Return the (x, y) coordinate for the center point of the cell that contains the specified text.  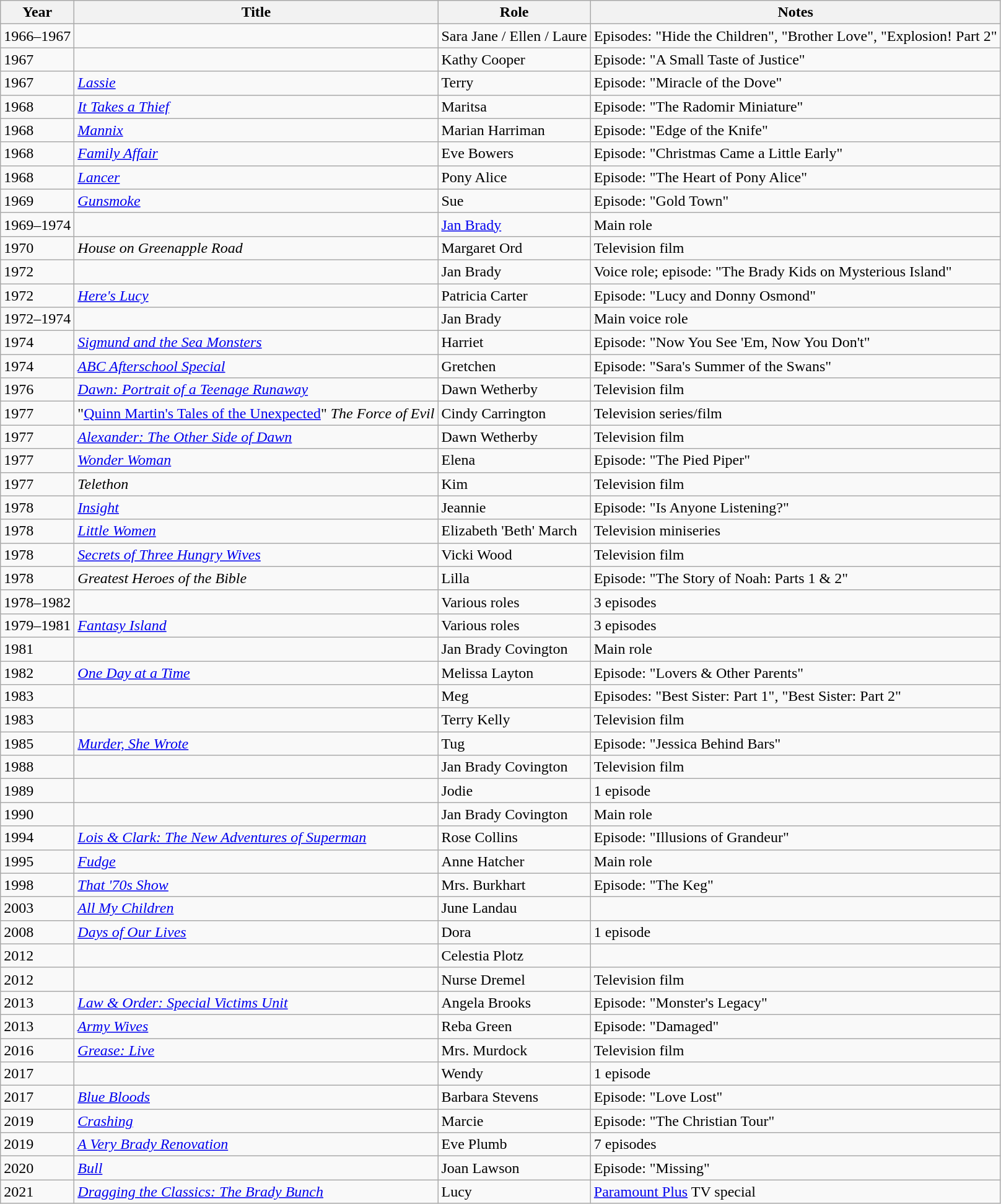
House on Greenapple Road (256, 248)
Angela Brooks (514, 1003)
Episode: "Missing" (795, 1168)
2020 (37, 1168)
Episode: "Edge of the Knife" (795, 130)
Mrs. Murdock (514, 1050)
Days of Our Lives (256, 932)
Episode: "Monster's Legacy" (795, 1003)
Episode: "Is Anyone Listening?" (795, 508)
Melissa Layton (514, 672)
Episode: "Illusions of Grandeur" (795, 838)
Barbara Stevens (514, 1097)
Episode: "A Small Taste of Justice" (795, 59)
Television miniseries (795, 531)
Maritsa (514, 107)
1994 (37, 838)
Wonder Woman (256, 460)
1990 (37, 814)
Dawn: Portrait of a Teenage Runaway (256, 390)
Lancer (256, 177)
Secrets of Three Hungry Wives (256, 555)
Elizabeth 'Beth' March (514, 531)
Sigmund and the Sea Monsters (256, 343)
Episode: "The Heart of Pony Alice" (795, 177)
Mannix (256, 130)
1969 (37, 201)
Greatest Heroes of the Bible (256, 578)
Family Affair (256, 154)
1979–1981 (37, 625)
Episode: "Damaged" (795, 1026)
Fudge (256, 861)
Episode: "Lucy and Donny Osmond" (795, 296)
2016 (37, 1050)
1995 (37, 861)
Celestia Plotz (514, 956)
It Takes a Thief (256, 107)
"Quinn Martin's Tales of the Unexpected" The Force of Evil (256, 413)
Here's Lucy (256, 296)
Patricia Carter (514, 296)
1981 (37, 649)
Episode: "Jessica Behind Bars" (795, 744)
Meg (514, 696)
Role (514, 12)
Title (256, 12)
Voice role; episode: "The Brady Kids on Mysterious Island" (795, 271)
Year (37, 12)
Elena (514, 460)
Marcie (514, 1121)
Lois & Clark: The New Adventures of Superman (256, 838)
Rose Collins (514, 838)
Vicki Wood (514, 555)
1998 (37, 885)
Notes (795, 12)
Episode: "Sara's Summer of the Swans" (795, 366)
Jodie (514, 791)
One Day at a Time (256, 672)
Sara Jane / Ellen / Laure (514, 36)
Insight (256, 508)
Episode: "Love Lost" (795, 1097)
Grease: Live (256, 1050)
Anne Hatcher (514, 861)
ABC Afterschool Special (256, 366)
Episode: "Gold Town" (795, 201)
Reba Green (514, 1026)
Episode: "Lovers & Other Parents" (795, 672)
Television series/film (795, 413)
Tug (514, 744)
Main voice role (795, 319)
Nurse Dremel (514, 979)
Law & Order: Special Victims Unit (256, 1003)
Cindy Carrington (514, 413)
Lucy (514, 1192)
Episode: "Christmas Came a Little Early" (795, 154)
2021 (37, 1192)
Terry (514, 83)
1970 (37, 248)
Murder, She Wrote (256, 744)
Fantasy Island (256, 625)
2003 (37, 908)
Jeannie (514, 508)
1976 (37, 390)
Paramount Plus TV special (795, 1192)
Margaret Ord (514, 248)
All My Children (256, 908)
Episode: "Miracle of the Dove" (795, 83)
Bull (256, 1168)
Episode: "The Keg" (795, 885)
Terry Kelly (514, 720)
1972–1974 (37, 319)
That '70s Show (256, 885)
Army Wives (256, 1026)
Crashing (256, 1121)
1982 (37, 672)
Pony Alice (514, 177)
Gunsmoke (256, 201)
Telethon (256, 484)
Blue Bloods (256, 1097)
Kim (514, 484)
Episode: "The Story of Noah: Parts 1 & 2" (795, 578)
Kathy Cooper (514, 59)
Lassie (256, 83)
Mrs. Burkhart (514, 885)
Episode: "The Radomir Miniature" (795, 107)
June Landau (514, 908)
Episodes: "Hide the Children", "Brother Love", "Explosion! Part 2" (795, 36)
Episode: "The Pied Piper" (795, 460)
7 episodes (795, 1145)
Little Women (256, 531)
Sue (514, 201)
Dora (514, 932)
2008 (37, 932)
1978–1982 (37, 602)
Episode: "Now You See 'Em, Now You Don't" (795, 343)
Marian Harriman (514, 130)
Eve Bowers (514, 154)
Harriet (514, 343)
Episode: "The Christian Tour" (795, 1121)
1989 (37, 791)
Gretchen (514, 366)
Episodes: "Best Sister: Part 1", "Best Sister: Part 2" (795, 696)
Dragging the Classics: The Brady Bunch (256, 1192)
Wendy (514, 1074)
1966–1967 (37, 36)
Lilla (514, 578)
1988 (37, 767)
1985 (37, 744)
A Very Brady Renovation (256, 1145)
Alexander: The Other Side of Dawn (256, 437)
Joan Lawson (514, 1168)
1969–1974 (37, 224)
Eve Plumb (514, 1145)
